Return the (x, y) coordinate for the center point of the cell that contains the specified text.  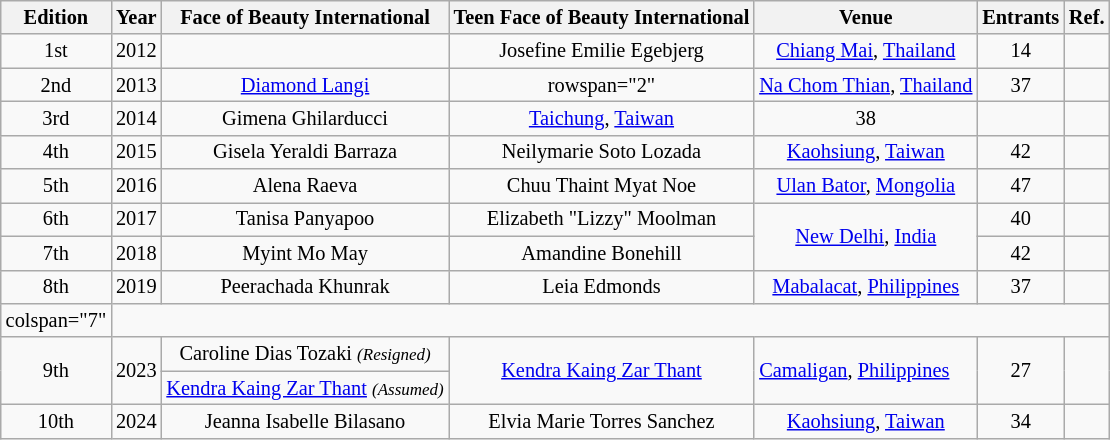
2023 (136, 370)
2012 (136, 51)
2013 (136, 85)
8th (56, 287)
3rd (56, 118)
Na Chom Thian, Thailand (866, 85)
5th (56, 186)
Ref. (1086, 17)
colspan="7" (56, 320)
Chuu Thaint Myat Noe (602, 186)
Neilymarie Soto Lozada (602, 152)
2017 (136, 219)
7th (56, 253)
4th (56, 152)
34 (1020, 421)
2016 (136, 186)
40 (1020, 219)
2nd (56, 85)
2015 (136, 152)
Chiang Mai, Thailand (866, 51)
Caroline Dias Tozaki (Resigned) (304, 354)
47 (1020, 186)
Camaligan, Philippines (866, 370)
Ulan Bator, Mongolia (866, 186)
Entrants (1020, 17)
Edition (56, 17)
Jeanna Isabelle Bilasano (304, 421)
Amandine Bonehill (602, 253)
Venue (866, 17)
Myint Mo May (304, 253)
2019 (136, 287)
Leia Edmonds (602, 287)
38 (866, 118)
Peerachada Khunrak (304, 287)
Gimena Ghilarducci (304, 118)
Kendra Kaing Zar Thant (602, 370)
Taichung, Taiwan (602, 118)
Diamond Langi (304, 85)
2024 (136, 421)
Gisela Yeraldi Barraza (304, 152)
1st (56, 51)
10th (56, 421)
14 (1020, 51)
9th (56, 370)
27 (1020, 370)
Kendra Kaing Zar Thant (Assumed) (304, 388)
6th (56, 219)
Josefine Emilie Egebjerg (602, 51)
2018 (136, 253)
New Delhi, India (866, 236)
rowspan="2" (602, 85)
Tanisa Panyapoo (304, 219)
Elizabeth "Lizzy" Moolman (602, 219)
Elvia Marie Torres Sanchez (602, 421)
Alena Raeva (304, 186)
Year (136, 17)
Teen Face of Beauty International (602, 17)
Mabalacat, Philippines (866, 287)
2014 (136, 118)
Face of Beauty International (304, 17)
